Locate the cell with the specified text and output its (X, Y) center coordinate. 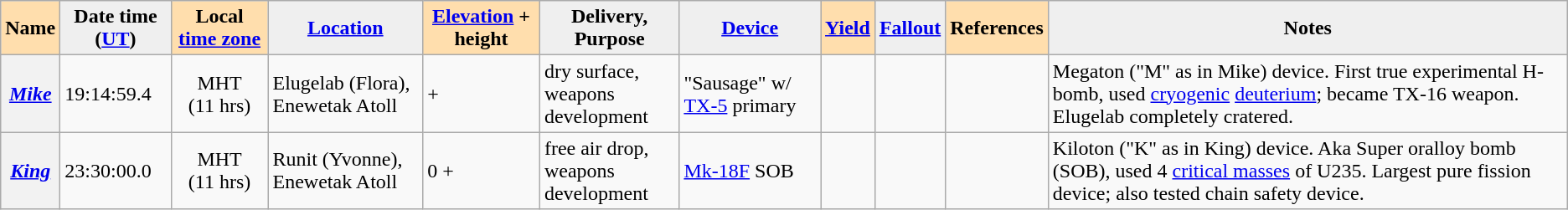
Yield (848, 28)
23:30:00.0 (116, 171)
Elugelab (Flora), Enewetak Atoll (345, 94)
Notes (1308, 28)
Date time (UT) (116, 28)
Fallout (910, 28)
+ (482, 94)
Elevation + height (482, 28)
King (30, 171)
References (997, 28)
Mike (30, 94)
free air drop,weapons development (609, 171)
Delivery,Purpose (609, 28)
Device (750, 28)
Megaton ("M" as in Mike) device. First true experimental H-bomb, used cryogenic deuterium; became TX-16 weapon. Elugelab completely cratered. (1308, 94)
Name (30, 28)
Runit (Yvonne), Enewetak Atoll (345, 171)
"Sausage" w/ TX-5 primary (750, 94)
Location (345, 28)
Local time zone (219, 28)
19:14:59.4 (116, 94)
0 + (482, 171)
Mk-18F SOB (750, 171)
dry surface,weapons development (609, 94)
